Locate the cell with the specified text and output its (x, y) center coordinate. 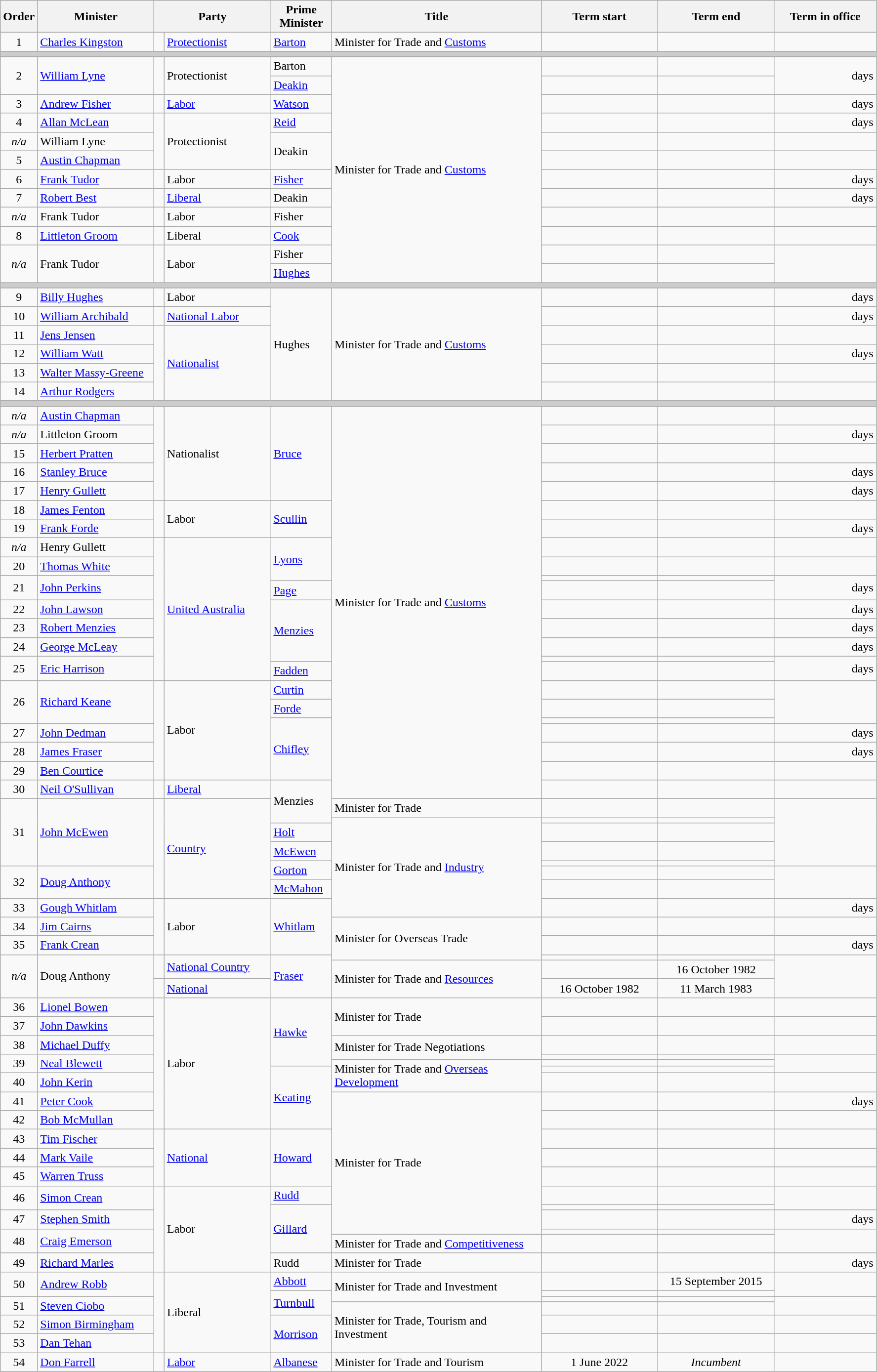
Allan McLean (96, 123)
20 (19, 566)
42 (19, 1120)
Minister for Trade and Investment (436, 1287)
25 (19, 668)
6 (19, 179)
Robert Best (96, 198)
29 (19, 770)
Minister for Trade and Overseas Development (436, 1076)
1 (19, 42)
35 (19, 945)
Hawke (301, 1032)
Abbott (301, 1281)
28 (19, 751)
James Fraser (96, 751)
Reid (301, 123)
24 (19, 647)
Mark Vaile (96, 1158)
United Australia (217, 610)
Prime Minister (301, 17)
Michael Duffy (96, 1045)
Robert Menzies (96, 628)
41 (19, 1101)
Warren Truss (96, 1176)
Thomas White (96, 566)
11 March 1983 (716, 988)
John Dawkins (96, 1026)
Andrew Robb (96, 1284)
12 (19, 354)
Lionel Bowen (96, 1007)
John Perkins (96, 588)
Holt (301, 832)
19 (19, 529)
Richard Keane (96, 702)
Order (19, 17)
1 June 2022 (599, 1362)
45 (19, 1176)
McEwen (301, 851)
32 (19, 882)
33 (19, 908)
Gough Whitlam (96, 908)
Minister for Trade, Tourism and Investment (436, 1327)
Minister for Trade Negotiations (436, 1047)
Gorton (301, 870)
48 (19, 1241)
Neil O'Sullivan (96, 790)
Fraser (301, 976)
Turnbull (301, 1302)
Craig Emerson (96, 1241)
16 (19, 472)
Bruce (301, 453)
Walter Massy-Greene (96, 373)
Party (212, 17)
Minister for Trade and Resources (436, 979)
Bob McMullan (96, 1120)
Ben Courtice (96, 770)
William Watt (96, 354)
William Archibald (96, 316)
Steven Ciobo (96, 1306)
10 (19, 316)
Country (217, 849)
23 (19, 628)
17 (19, 491)
15 September 2015 (716, 1281)
Charles Kingston (96, 42)
Andrew Fisher (96, 104)
22 (19, 609)
27 (19, 733)
Lyons (301, 559)
Albanese (301, 1362)
John Dedman (96, 733)
George McLeay (96, 647)
52 (19, 1325)
Minister for Trade and Tourism (436, 1362)
40 (19, 1082)
Richard Marles (96, 1262)
Dan Tehan (96, 1343)
7 (19, 198)
50 (19, 1284)
3 (19, 104)
National Country (217, 966)
Incumbent (716, 1362)
Fadden (301, 671)
47 (19, 1219)
Stephen Smith (96, 1219)
21 (19, 588)
John Kerin (96, 1082)
9 (19, 297)
Frank Forde (96, 529)
Howard (301, 1158)
Peter Cook (96, 1101)
13 (19, 373)
Title (436, 17)
37 (19, 1026)
Arthur Rodgers (96, 391)
Gillard (301, 1229)
James Fenton (96, 509)
Don Farrell (96, 1362)
National Labor (217, 316)
Term start (599, 17)
49 (19, 1262)
Term end (716, 17)
Eric Harrison (96, 668)
38 (19, 1045)
53 (19, 1343)
Minister (96, 17)
39 (19, 1064)
Page (301, 590)
31 (19, 832)
5 (19, 160)
15 (19, 453)
Minister for Trade and Competitiveness (436, 1244)
11 (19, 335)
Jim Cairns (96, 926)
30 (19, 790)
Billy Hughes (96, 297)
John McEwen (96, 832)
Simon Birmingham (96, 1325)
26 (19, 702)
Curtin (301, 690)
Minister for Trade and Industry (436, 868)
Tim Fischer (96, 1139)
Cook (301, 236)
Herbert Pratten (96, 453)
18 (19, 509)
4 (19, 123)
Scullin (301, 519)
51 (19, 1306)
Forde (301, 708)
Watson (301, 104)
Minister for Overseas Trade (436, 939)
Jens Jensen (96, 335)
Whitlam (301, 926)
36 (19, 1007)
34 (19, 926)
54 (19, 1362)
Chifley (301, 749)
Morrison (301, 1334)
Neal Blewett (96, 1064)
2 (19, 76)
14 (19, 391)
Simon Crean (96, 1198)
McMahon (301, 889)
John Lawson (96, 609)
Frank Crean (96, 945)
44 (19, 1158)
Keating (301, 1098)
46 (19, 1198)
Term in office (825, 17)
8 (19, 236)
43 (19, 1139)
Stanley Bruce (96, 472)
